For the text-containing cell, return its midpoint in (X, Y) coordinate format. 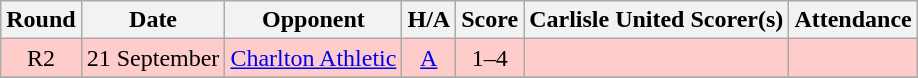
1–4 (490, 58)
Charlton Athletic (314, 58)
Round (41, 20)
Opponent (314, 20)
Carlisle United Scorer(s) (656, 20)
Date (153, 20)
Attendance (853, 20)
Score (490, 20)
H/A (429, 20)
21 September (153, 58)
R2 (41, 58)
A (429, 58)
